Identify which cell holds the provided text, then report its (X, Y) central coordinate. 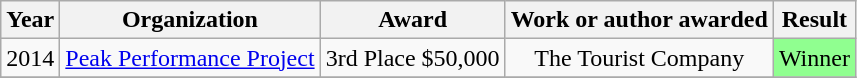
Winner (814, 58)
Organization (190, 20)
Result (814, 20)
Work or author awarded (639, 20)
Award (412, 20)
Peak Performance Project (190, 58)
The Tourist Company (639, 58)
Year (30, 20)
2014 (30, 58)
3rd Place $50,000 (412, 58)
